Detect which cell encompasses the target text, then output its [X, Y] center coordinate. 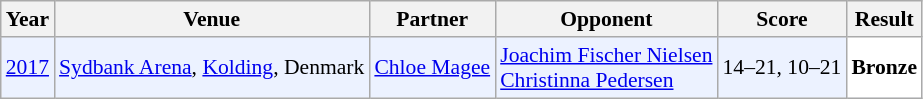
Joachim Fischer Nielsen Christinna Pedersen [606, 68]
Partner [432, 19]
Bronze [884, 68]
Sydbank Arena, Kolding, Denmark [212, 68]
Chloe Magee [432, 68]
Year [28, 19]
Venue [212, 19]
Score [782, 19]
Result [884, 19]
Opponent [606, 19]
2017 [28, 68]
14–21, 10–21 [782, 68]
